Scan for the cell matching the given text and deliver its [x, y] coordinate at center. 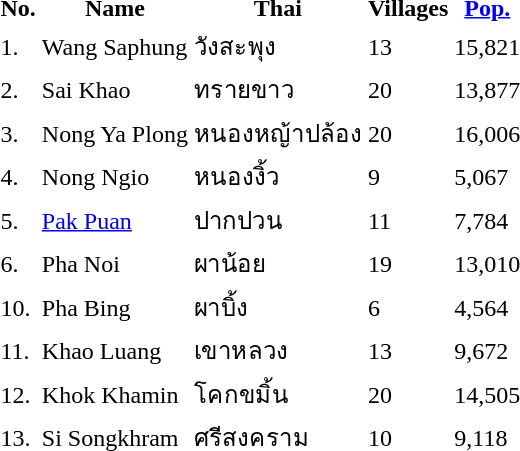
Nong Ngio [114, 176]
โคกขมิ้น [278, 394]
19 [408, 264]
ผาบิ้ง [278, 307]
หนองงิ้ว [278, 176]
Khao Luang [114, 350]
Pha Bing [114, 307]
Pha Noi [114, 264]
6 [408, 307]
Sai Khao [114, 90]
ผาน้อย [278, 264]
11 [408, 220]
Wang Saphung [114, 46]
วังสะพุง [278, 46]
Khok Khamin [114, 394]
ทรายขาว [278, 90]
9 [408, 176]
ปากปวน [278, 220]
เขาหลวง [278, 350]
Pak Puan [114, 220]
Nong Ya Plong [114, 133]
หนองหญ้าปล้อง [278, 133]
